Detect which cell encompasses the target text, then output its (x, y) center coordinate. 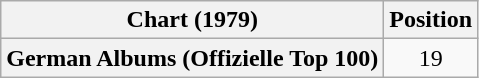
Chart (1979) (192, 20)
Position (431, 20)
German Albums (Offizielle Top 100) (192, 58)
19 (431, 58)
